From the cell containing the given text, extract its center point as [x, y] coordinate. 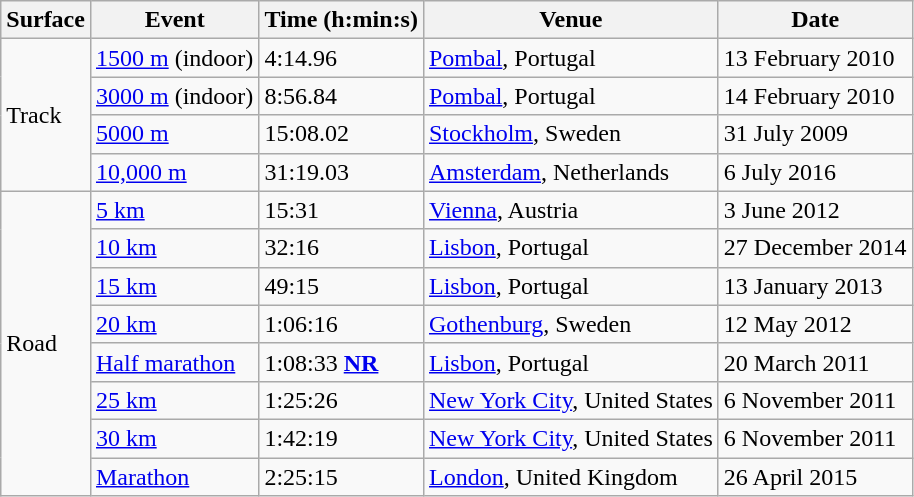
Track [46, 115]
2:25:15 [342, 477]
12 May 2012 [815, 324]
15:31 [342, 210]
Half marathon [174, 362]
Amsterdam, Netherlands [570, 172]
1:08:33 NR [342, 362]
10 km [174, 248]
1500 m (indoor) [174, 58]
Vienna, Austria [570, 210]
London, United Kingdom [570, 477]
15:08.02 [342, 134]
1:06:16 [342, 324]
30 km [174, 438]
5 km [174, 210]
31:19.03 [342, 172]
Stockholm, Sweden [570, 134]
49:15 [342, 286]
1:25:26 [342, 400]
Venue [570, 20]
Date [815, 20]
Road [46, 343]
27 December 2014 [815, 248]
32:16 [342, 248]
Event [174, 20]
Time (h:min:s) [342, 20]
14 February 2010 [815, 96]
Marathon [174, 477]
8:56.84 [342, 96]
Surface [46, 20]
4:14.96 [342, 58]
5000 m [174, 134]
13 February 2010 [815, 58]
3000 m (indoor) [174, 96]
25 km [174, 400]
20 March 2011 [815, 362]
26 April 2015 [815, 477]
20 km [174, 324]
31 July 2009 [815, 134]
1:42:19 [342, 438]
Gothenburg, Sweden [570, 324]
10,000 m [174, 172]
15 km [174, 286]
6 July 2016 [815, 172]
13 January 2013 [815, 286]
3 June 2012 [815, 210]
